Identify which cell holds the provided text, then report its [X, Y] central coordinate. 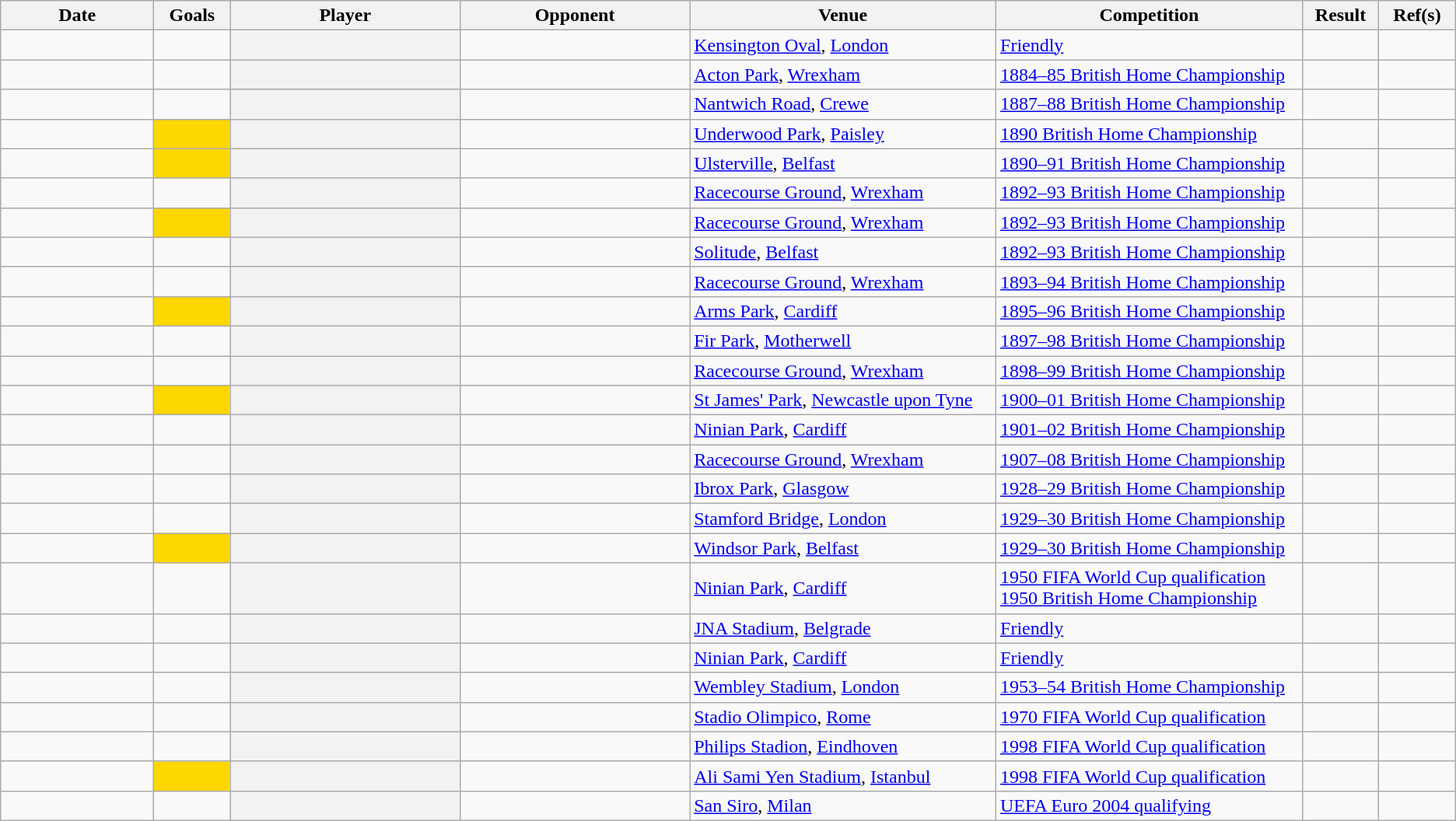
1898–99 British Home Championship [1150, 371]
San Siro, Milan [843, 805]
1953–54 British Home Championship [1150, 687]
1893–94 British Home Championship [1150, 281]
Competition [1150, 16]
1897–98 British Home Championship [1150, 341]
1970 FIFA World Cup qualification [1150, 717]
Underwood Park, Paisley [843, 134]
Player [345, 16]
Windsor Park, Belfast [843, 548]
Result [1340, 16]
1890–91 British Home Championship [1150, 163]
Acton Park, Wrexham [843, 75]
Goals [192, 16]
Opponent [574, 16]
1950 FIFA World Cup qualification1950 British Home Championship [1150, 588]
Date [78, 16]
Fir Park, Motherwell [843, 341]
Kensington Oval, London [843, 45]
1887–88 British Home Championship [1150, 104]
Stadio Olimpico, Rome [843, 717]
Ali Sami Yen Stadium, Istanbul [843, 776]
St James' Park, Newcastle upon Tyne [843, 400]
1901–02 British Home Championship [1150, 430]
1890 British Home Championship [1150, 134]
1907–08 British Home Championship [1150, 459]
Nantwich Road, Crewe [843, 104]
Solitude, Belfast [843, 252]
Ibrox Park, Glasgow [843, 489]
Ref(s) [1417, 16]
1884–85 British Home Championship [1150, 75]
1928–29 British Home Championship [1150, 489]
Ulsterville, Belfast [843, 163]
UEFA Euro 2004 qualifying [1150, 805]
JNA Stadium, Belgrade [843, 628]
1900–01 British Home Championship [1150, 400]
Venue [843, 16]
Stamford Bridge, London [843, 519]
1895–96 British Home Championship [1150, 311]
Philips Stadion, Eindhoven [843, 746]
Wembley Stadium, London [843, 687]
Arms Park, Cardiff [843, 311]
